Extract the [X, Y] coordinate from the center of the cell holding the provided text.  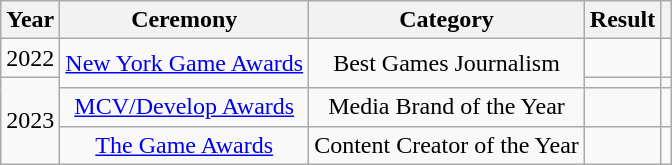
MCV/Develop Awards [184, 107]
Media Brand of the Year [447, 107]
Result [622, 20]
Ceremony [184, 20]
Best Games Journalism [447, 64]
The Game Awards [184, 145]
2022 [30, 58]
2023 [30, 120]
Content Creator of the Year [447, 145]
New York Game Awards [184, 64]
Category [447, 20]
Year [30, 20]
